Locate the cell with the specified text and output its (X, Y) center coordinate. 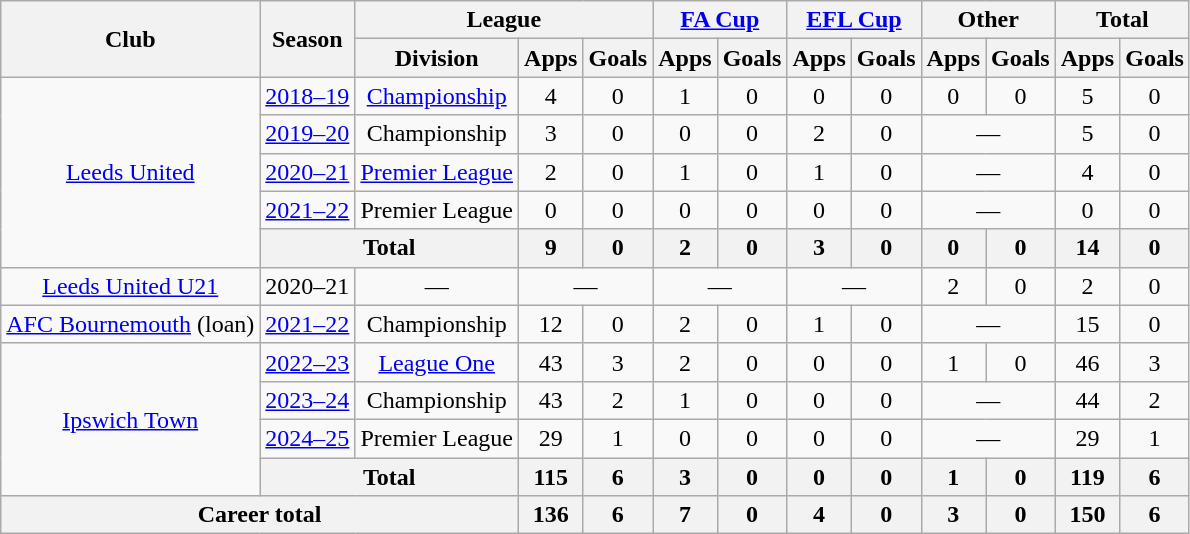
2019–20 (308, 134)
Leeds United U21 (130, 286)
League (504, 20)
2023–24 (308, 400)
2022–23 (308, 362)
44 (1087, 400)
Ipswich Town (130, 419)
Club (130, 39)
15 (1087, 324)
Season (308, 39)
9 (551, 248)
119 (1087, 477)
League One (437, 362)
Career total (260, 515)
136 (551, 515)
2018–19 (308, 96)
AFC Bournemouth (loan) (130, 324)
14 (1087, 248)
12 (551, 324)
150 (1087, 515)
Division (437, 58)
Other (988, 20)
EFL Cup (854, 20)
115 (551, 477)
Leeds United (130, 172)
7 (685, 515)
2024–25 (308, 438)
46 (1087, 362)
FA Cup (720, 20)
